Capture the cell that displays the provided text and extract its [x, y] central coordinate. 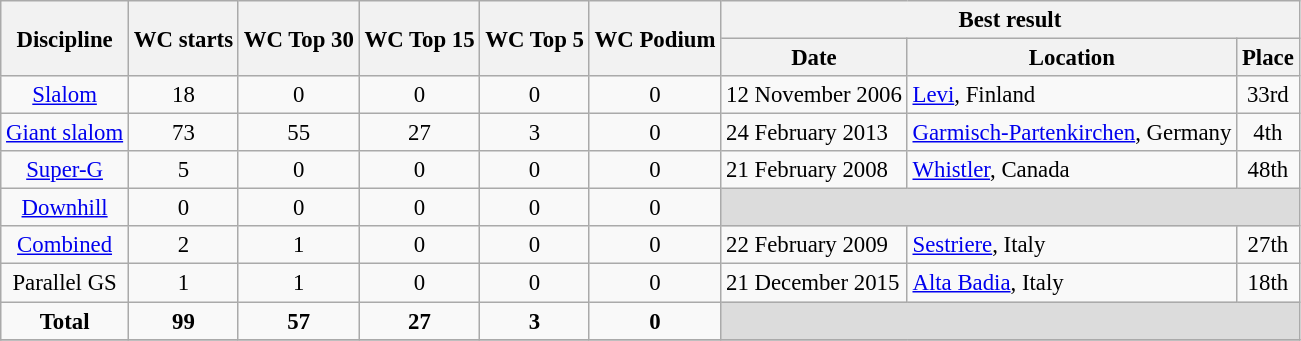
Date [814, 58]
21 December 2015 [814, 283]
24 February 2013 [814, 133]
Combined [65, 245]
Super-G [65, 170]
WC Top 30 [298, 38]
Giant slalom [65, 133]
WC Top 5 [534, 38]
48th [1268, 170]
Slalom [65, 95]
WC Top 15 [420, 38]
Garmisch-Partenkirchen, Germany [1072, 133]
73 [183, 133]
Total [65, 321]
4th [1268, 133]
Location [1072, 58]
Downhill [65, 208]
57 [298, 321]
Place [1268, 58]
Parallel GS [65, 283]
12 November 2006 [814, 95]
18th [1268, 283]
Whistler, Canada [1072, 170]
Levi, Finland [1072, 95]
22 February 2009 [814, 245]
18 [183, 95]
2 [183, 245]
Discipline [65, 38]
Alta Badia, Italy [1072, 283]
55 [298, 133]
Sestriere, Italy [1072, 245]
99 [183, 321]
21 February 2008 [814, 170]
WC Podium [654, 38]
Best result [1010, 20]
WC starts [183, 38]
27th [1268, 245]
5 [183, 170]
33rd [1268, 95]
